Return [X, Y] of the center of cell containing provided text 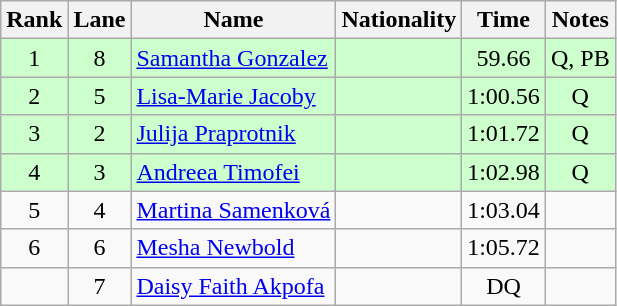
Lane [100, 20]
Mesha Newbold [234, 248]
Andreea Timofei [234, 172]
Nationality [399, 20]
Martina Samenková [234, 210]
1:05.72 [504, 248]
7 [100, 286]
1:00.56 [504, 96]
DQ [504, 286]
8 [100, 58]
Name [234, 20]
1:01.72 [504, 134]
Lisa-Marie Jacoby [234, 96]
Q, PB [580, 58]
Daisy Faith Akpofa [234, 286]
Julija Praprotnik [234, 134]
Samantha Gonzalez [234, 58]
59.66 [504, 58]
Notes [580, 20]
Rank [34, 20]
1:02.98 [504, 172]
Time [504, 20]
1 [34, 58]
1:03.04 [504, 210]
